Determine the (x, y) coordinate at the center of the cell enclosing the given text.  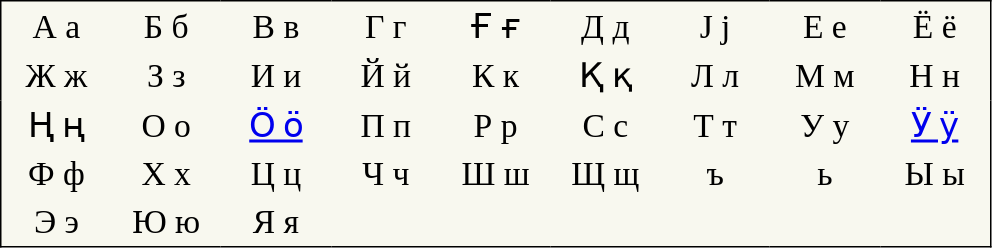
Қ қ (605, 76)
Э э (56, 222)
Я я (276, 222)
Ы ы (936, 174)
В в (276, 26)
Ј ј (715, 26)
Ж ж (56, 76)
Ӱ ӱ (936, 125)
М м (825, 76)
Б б (166, 26)
О о (166, 125)
К к (496, 76)
А а (56, 26)
Ф ф (56, 174)
Ң ң (56, 125)
Х х (166, 174)
Ғ ғ (496, 26)
Й й (386, 76)
Н н (936, 76)
У у (825, 125)
ъ (715, 174)
С с (605, 125)
И и (276, 76)
Ӧ ӧ (276, 125)
Р р (496, 125)
Ч ч (386, 174)
Щ щ (605, 174)
Ш ш (496, 174)
ь (825, 174)
П п (386, 125)
Т т (715, 125)
Ю ю (166, 222)
Г г (386, 26)
З з (166, 76)
Л л (715, 76)
Ц ц (276, 174)
Д д (605, 26)
Ё ё (936, 26)
Е е (825, 26)
